Return the (x, y) coordinate for the center point of the cell that contains the specified text.  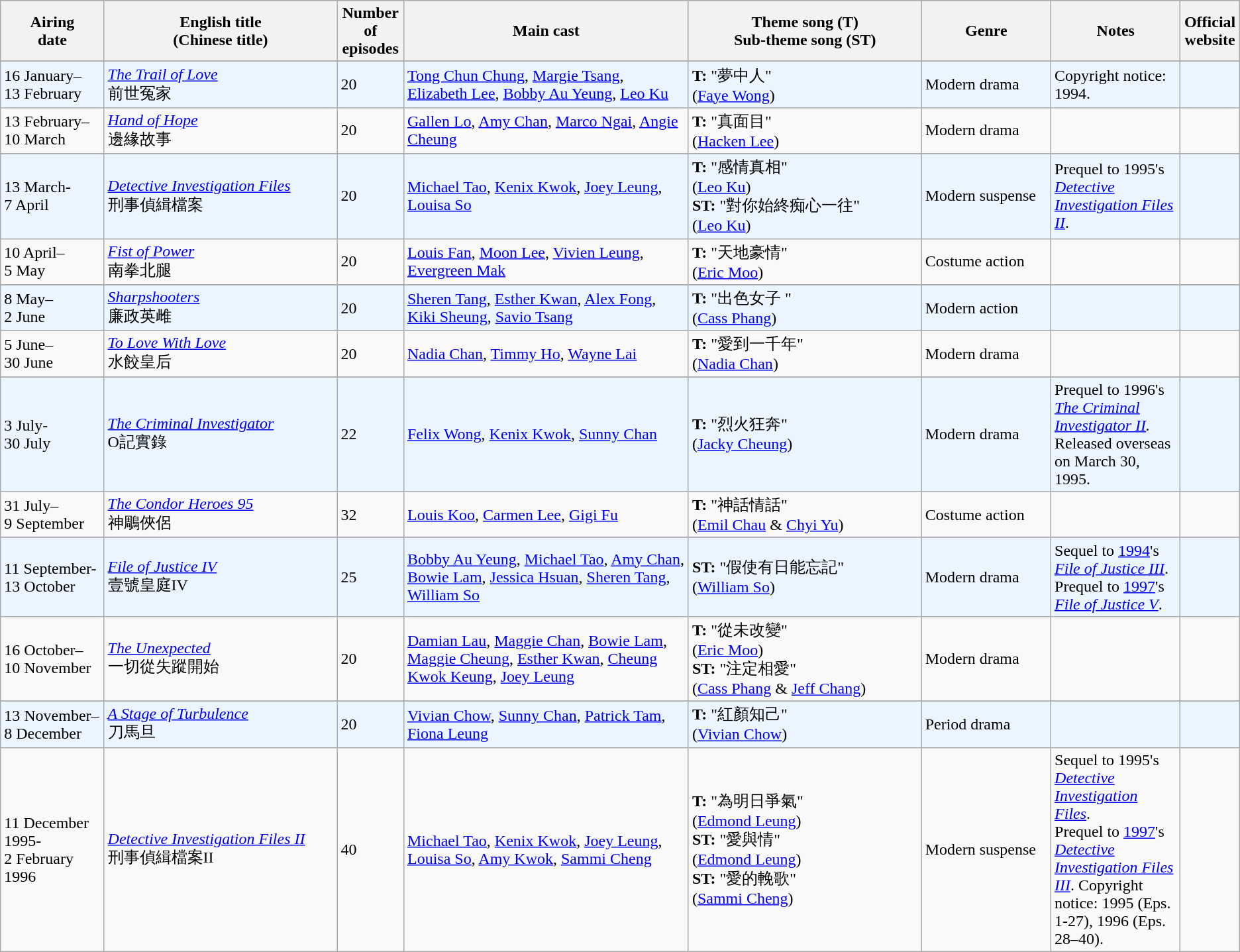
25 (371, 576)
Vivian Chow, Sunny Chan, Patrick Tam, Fiona Leung (546, 724)
10 April– 5 May (52, 262)
Number of episodes (371, 31)
Detective Investigation Files 刑事偵緝檔案 (221, 196)
16 January– 13 February (52, 85)
Official website (1210, 31)
22 (371, 435)
Main cast (546, 31)
A Stage of Turbulence 刀馬旦 (221, 724)
Detective Investigation Files II 刑事偵緝檔案II (221, 849)
Modern action (986, 308)
T: "出色女子 " (Cass Phang) (805, 308)
The Condor Heroes 95 神鵰俠侶 (221, 515)
Tong Chun Chung, Margie Tsang, Elizabeth Lee, Bobby Au Yeung, Leo Ku (546, 85)
40 (371, 849)
Fist of Power 南拳北腿 (221, 262)
T: "真面目" (Hacken Lee) (805, 131)
Prequel to 1995's Detective Investigation Files II. (1115, 196)
Louis Fan, Moon Lee, Vivien Leung, Evergreen Mak (546, 262)
Sheren Tang, Esther Kwan, Alex Fong, Kiki Sheung, Savio Tsang (546, 308)
T: "愛到一千年" (Nadia Chan) (805, 354)
Airingdate (52, 31)
13 November– 8 December (52, 724)
11 December 1995- 2 February 1996 (52, 849)
Theme song (T) Sub-theme song (ST) (805, 31)
5 June– 30 June (52, 354)
Michael Tao, Kenix Kwok, Joey Leung, Louisa So, Amy Kwok, Sammi Cheng (546, 849)
To Love With Love 水餃皇后 (221, 354)
11 September- 13 October (52, 576)
3 July- 30 July (52, 435)
Bobby Au Yeung, Michael Tao, Amy Chan, Bowie Lam, Jessica Hsuan, Sheren Tang, William So (546, 576)
Michael Tao, Kenix Kwok, Joey Leung, Louisa So (546, 196)
Damian Lau, Maggie Chan, Bowie Lam, Maggie Cheung, Esther Kwan, Cheung Kwok Keung, Joey Leung (546, 659)
Hand of Hope 邊緣故事 (221, 131)
8 May– 2 June (52, 308)
31 July– 9 September (52, 515)
T: "感情真相" (Leo Ku) ST: "對你始終痴心一往" (Leo Ku) (805, 196)
T: "神話情話" (Emil Chau & Chyi Yu) (805, 515)
Felix Wong, Kenix Kwok, Sunny Chan (546, 435)
T: "烈火狂奔" (Jacky Cheung) (805, 435)
Period drama (986, 724)
32 (371, 515)
The Criminal Investigator O記實錄 (221, 435)
The Unexpected 一切從失蹤開始 (221, 659)
English title (Chinese title) (221, 31)
16 October– 10 November (52, 659)
Louis Koo, Carmen Lee, Gigi Fu (546, 515)
13 February– 10 March (52, 131)
Sequel to 1994's File of Justice III. Prequel to 1997's File of Justice V. (1115, 576)
Copyright notice: 1994. (1115, 85)
T: "夢中人" (Faye Wong) (805, 85)
The Trail of Love 前世冤家 (221, 85)
T: "為明日爭氣" (Edmond Leung) ST: "愛與情" (Edmond Leung) ST: "愛的輓歌" (Sammi Cheng) (805, 849)
Notes (1115, 31)
T: "從未改變" (Eric Moo)ST: "注定相愛" (Cass Phang & Jeff Chang) (805, 659)
T: "紅顏知己" (Vivian Chow) (805, 724)
13 March- 7 April (52, 196)
Prequel to 1996's The Criminal Investigator II. Released overseas on March 30, 1995. (1115, 435)
File of Justice IV 壹號皇庭IV (221, 576)
ST: "假使有日能忘記" (William So) (805, 576)
Gallen Lo, Amy Chan, Marco Ngai, Angie Cheung (546, 131)
Sharpshooters 廉政英雌 (221, 308)
Nadia Chan, Timmy Ho, Wayne Lai (546, 354)
Genre (986, 31)
T: "天地豪情" (Eric Moo) (805, 262)
